Determine the [x, y] coordinate at the center of the cell enclosing the given text.  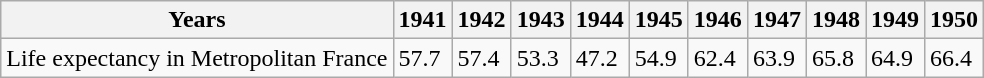
57.7 [422, 58]
1943 [540, 20]
1945 [658, 20]
63.9 [776, 58]
1948 [836, 20]
1946 [718, 20]
54.9 [658, 58]
64.9 [896, 58]
53.3 [540, 58]
57.4 [482, 58]
1941 [422, 20]
Life expectancy in Metropolitan France [197, 58]
62.4 [718, 58]
47.2 [600, 58]
1947 [776, 20]
Years [197, 20]
66.4 [954, 58]
65.8 [836, 58]
1949 [896, 20]
1950 [954, 20]
1944 [600, 20]
1942 [482, 20]
